Provide the (X, Y) coordinate of the cell's center where the given text is located.  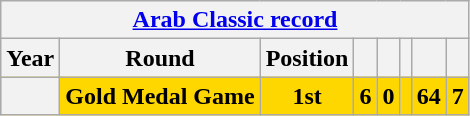
Gold Medal Game (160, 96)
Round (160, 58)
7 (458, 96)
64 (428, 96)
Position (307, 58)
0 (388, 96)
Year (30, 58)
6 (366, 96)
1st (307, 96)
Arab Classic record (235, 20)
